Output the (x, y) coordinate of the center of the cell containing the given text.  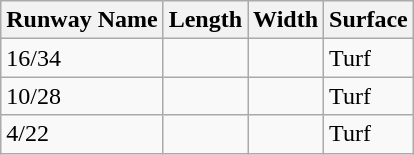
16/34 (82, 58)
Length (205, 20)
Surface (369, 20)
4/22 (82, 134)
10/28 (82, 96)
Runway Name (82, 20)
Width (286, 20)
